Capture the cell that displays the provided text and extract its [x, y] central coordinate. 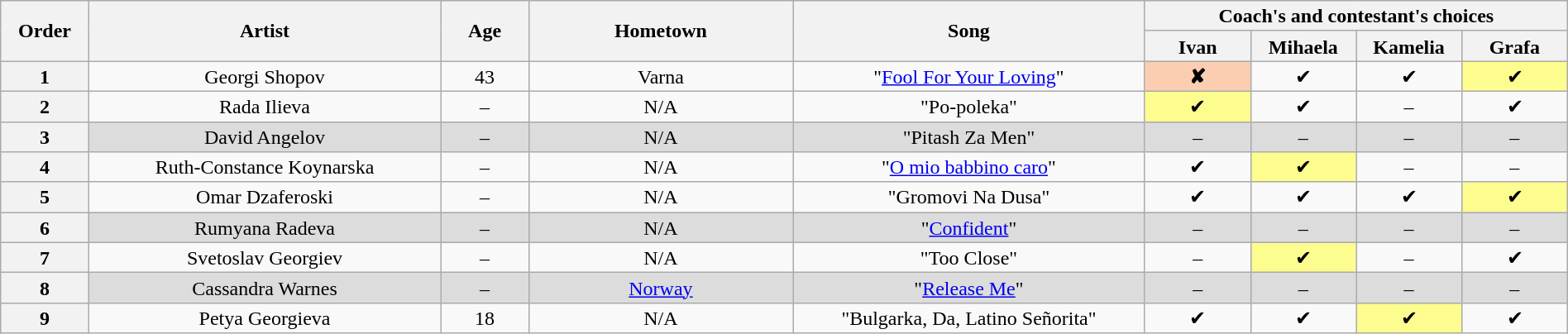
9 [45, 317]
18 [485, 317]
"Pitash Za Men" [969, 137]
"Fool For Your Loving" [969, 76]
Song [969, 31]
David Angelov [265, 137]
Age [485, 31]
Rumyana Radeva [265, 228]
Order [45, 31]
Varna [660, 76]
"Bulgarka, Da, Latino Señorita" [969, 317]
Cassandra Warnes [265, 288]
"Po-poleka" [969, 106]
5 [45, 197]
Rada Ilieva [265, 106]
"Confident" [969, 228]
Mihaela [1303, 46]
Svetoslav Georgiev [265, 258]
2 [45, 106]
Ruth-Constance Koynarska [265, 167]
Omar Dzaferoski [265, 197]
7 [45, 258]
Georgi Shopov [265, 76]
"O mio babbino caro" [969, 167]
Petya Georgieva [265, 317]
"Gromovi Na Dusa" [969, 197]
Grafa [1514, 46]
Coach's and contestant's choices [1356, 17]
8 [45, 288]
4 [45, 167]
Hometown [660, 31]
Norway [660, 288]
Kamelia [1409, 46]
6 [45, 228]
Artist [265, 31]
43 [485, 76]
1 [45, 76]
"Release Me" [969, 288]
Ivan [1198, 46]
✘ [1198, 76]
"Too Close" [969, 258]
3 [45, 137]
